Search for the cell housing the specified text and yield its (X, Y) center coordinate. 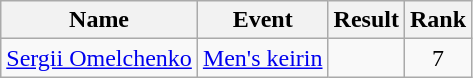
Result (366, 20)
Name (100, 20)
Event (262, 20)
Men's keirin (262, 58)
7 (438, 58)
Sergii Omelchenko (100, 58)
Rank (438, 20)
